Identify which cell holds the provided text, then report its (x, y) central coordinate. 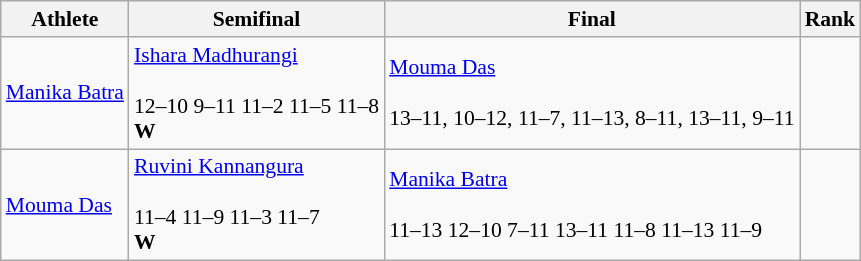
Ishara Madhurangi12–10 9–11 11–2 11–5 11–8W (256, 93)
Final (592, 19)
Manika Batra (65, 93)
Mouma Das (65, 205)
Ruvini Kannangura11–4 11–9 11–3 11–7W (256, 205)
Athlete (65, 19)
Semifinal (256, 19)
Mouma Das13–11, 10–12, 11–7, 11–13, 8–11, 13–11, 9–11 (592, 93)
Manika Batra11–13 12–10 7–11 13–11 11–8 11–13 11–9 (592, 205)
Rank (830, 19)
